Detect which cell encompasses the target text, then output its (x, y) center coordinate. 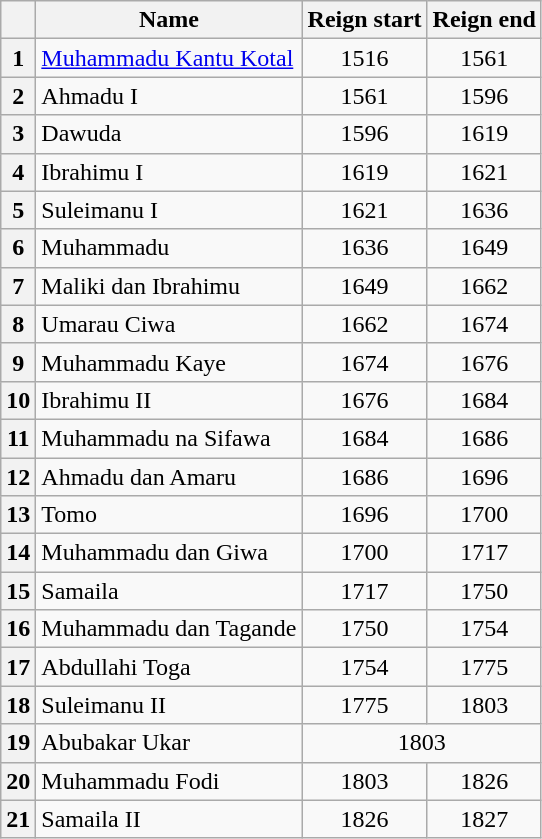
Reign start (364, 20)
Samaila II (169, 819)
1516 (364, 58)
13 (18, 515)
Tomo (169, 515)
6 (18, 248)
Umarau Ciwa (169, 324)
18 (18, 705)
Maliki dan Ibrahimu (169, 286)
Abdullahi Toga (169, 667)
17 (18, 667)
12 (18, 477)
16 (18, 629)
11 (18, 438)
Muhammadu Kantu Kotal (169, 58)
Suleimanu I (169, 210)
9 (18, 362)
Muhammadu (169, 248)
Dawuda (169, 134)
10 (18, 400)
Abubakar Ukar (169, 743)
Muhammadu dan Giwa (169, 553)
4 (18, 172)
Ahmadu I (169, 96)
21 (18, 819)
15 (18, 591)
Ibrahimu II (169, 400)
5 (18, 210)
Muhammadu na Sifawa (169, 438)
Muhammadu Fodi (169, 781)
Samaila (169, 591)
1 (18, 58)
Ahmadu dan Amaru (169, 477)
1827 (484, 819)
14 (18, 553)
2 (18, 96)
Muhammadu dan Tagande (169, 629)
7 (18, 286)
Reign end (484, 20)
Muhammadu Kaye (169, 362)
3 (18, 134)
19 (18, 743)
Suleimanu II (169, 705)
Name (169, 20)
Ibrahimu I (169, 172)
8 (18, 324)
20 (18, 781)
